Determine the [X, Y] coordinate at the center of the cell enclosing the given text.  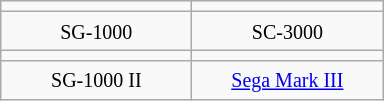
SG-1000 [96, 31]
SC-3000 [288, 31]
SG-1000 II [96, 80]
Sega Mark III [288, 80]
